Search for the cell housing the specified text and yield its (x, y) center coordinate. 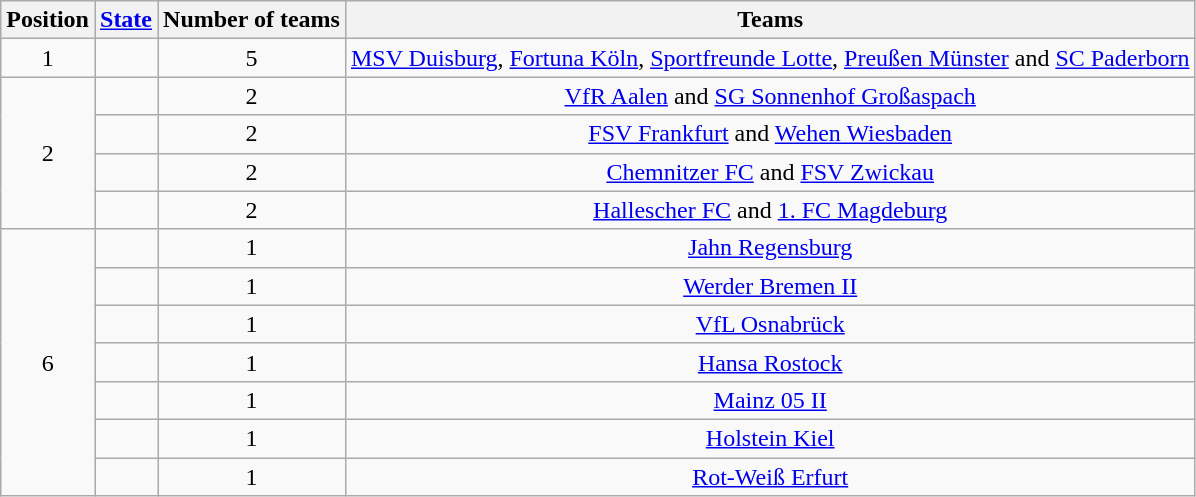
Werder Bremen II (770, 286)
Number of teams (252, 20)
6 (48, 362)
Holstein Kiel (770, 438)
FSV Frankfurt and Wehen Wiesbaden (770, 134)
Rot-Weiß Erfurt (770, 477)
Mainz 05 II (770, 400)
Position (48, 20)
VfL Osnabrück (770, 324)
Hallescher FC and 1. FC Magdeburg (770, 210)
5 (252, 58)
Teams (770, 20)
VfR Aalen and SG Sonnenhof Großaspach (770, 96)
Chemnitzer FC and FSV Zwickau (770, 172)
Jahn Regensburg (770, 248)
MSV Duisburg, Fortuna Köln, Sportfreunde Lotte, Preußen Münster and SC Paderborn (770, 58)
Hansa Rostock (770, 362)
State (126, 20)
